Detect which cell encompasses the target text, then output its (x, y) center coordinate. 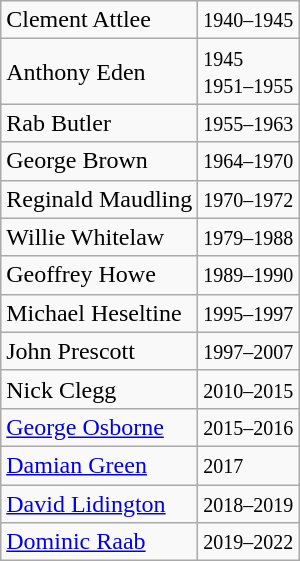
2010–2015 (248, 389)
Reginald Maudling (100, 199)
2019–2022 (248, 542)
1940–1945 (248, 20)
Nick Clegg (100, 389)
George Osborne (100, 427)
2018–2019 (248, 503)
19451951–1955 (248, 72)
Clement Attlee (100, 20)
Michael Heseltine (100, 313)
George Brown (100, 161)
2015–2016 (248, 427)
Dominic Raab (100, 542)
1997–2007 (248, 351)
2017 (248, 465)
John Prescott (100, 351)
David Lidington (100, 503)
1979–1988 (248, 237)
Willie Whitelaw (100, 237)
1989–1990 (248, 275)
Rab Butler (100, 123)
1970–1972 (248, 199)
Damian Green (100, 465)
1955–1963 (248, 123)
Geoffrey Howe (100, 275)
Anthony Eden (100, 72)
1964–1970 (248, 161)
1995–1997 (248, 313)
